Capture the cell that displays the provided text and extract its [X, Y] central coordinate. 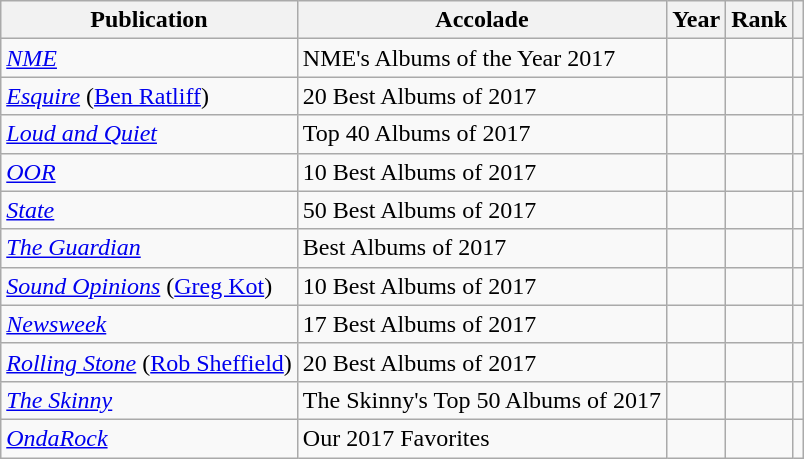
Top 40 Albums of 2017 [482, 134]
50 Best Albums of 2017 [482, 210]
NME [150, 58]
Rank [760, 20]
Year [696, 20]
OOR [150, 172]
State [150, 210]
Publication [150, 20]
Rolling Stone (Rob Sheffield) [150, 362]
Sound Opinions (Greg Kot) [150, 286]
Esquire (Ben Ratliff) [150, 96]
Accolade [482, 20]
The Skinny's Top 50 Albums of 2017 [482, 400]
Newsweek [150, 324]
The Guardian [150, 248]
NME's Albums of the Year 2017 [482, 58]
Best Albums of 2017 [482, 248]
OndaRock [150, 438]
Our 2017 Favorites [482, 438]
The Skinny [150, 400]
17 Best Albums of 2017 [482, 324]
Loud and Quiet [150, 134]
